Determine the (X, Y) coordinate at the center of the cell enclosing the given text.  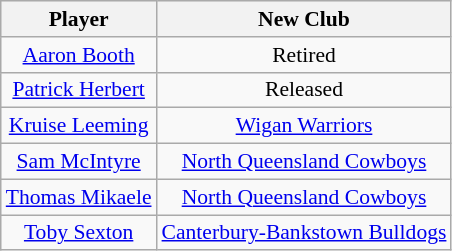
Aaron Booth (79, 55)
Patrick Herbert (79, 90)
New Club (304, 19)
Wigan Warriors (304, 126)
Kruise Leeming (79, 126)
Sam McIntyre (79, 162)
Player (79, 19)
Released (304, 90)
Thomas Mikaele (79, 197)
Canterbury-Bankstown Bulldogs (304, 233)
Toby Sexton (79, 233)
Retired (304, 55)
